Detect which cell encompasses the target text, then output its (x, y) center coordinate. 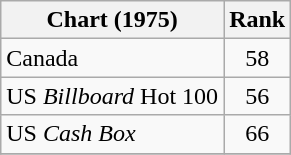
Chart (1975) (112, 20)
Rank (258, 20)
US Billboard Hot 100 (112, 96)
56 (258, 96)
66 (258, 134)
58 (258, 58)
US Cash Box (112, 134)
Canada (112, 58)
